Detect which cell encompasses the target text, then output its [X, Y] center coordinate. 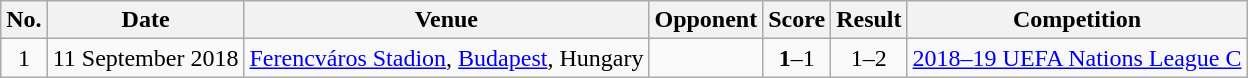
1–2 [869, 58]
Ferencváros Stadion, Budapest, Hungary [446, 58]
Venue [446, 20]
Competition [1077, 20]
Result [869, 20]
Date [146, 20]
1 [24, 58]
11 September 2018 [146, 58]
No. [24, 20]
Score [797, 20]
Opponent [706, 20]
2018–19 UEFA Nations League C [1077, 58]
1–1 [797, 58]
